Output the (X, Y) coordinate of the center of the cell containing the given text.  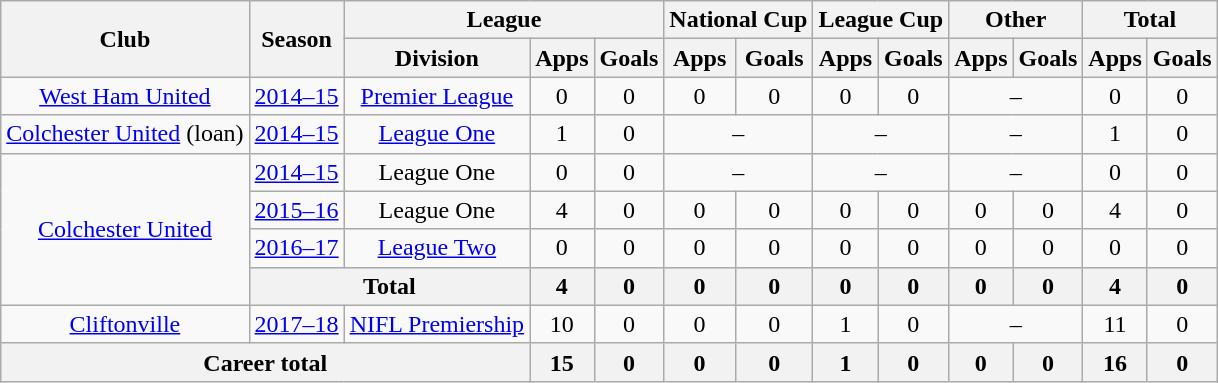
Cliftonville (125, 324)
Colchester United (125, 229)
Season (296, 39)
Other (1016, 20)
League Cup (881, 20)
League (504, 20)
16 (1115, 362)
Colchester United (loan) (125, 134)
Division (436, 58)
Club (125, 39)
10 (562, 324)
National Cup (738, 20)
2017–18 (296, 324)
West Ham United (125, 96)
15 (562, 362)
Premier League (436, 96)
Career total (266, 362)
11 (1115, 324)
NIFL Premiership (436, 324)
2015–16 (296, 210)
League Two (436, 248)
2016–17 (296, 248)
